Return the (X, Y) coordinate for the center point of the cell that contains the specified text.  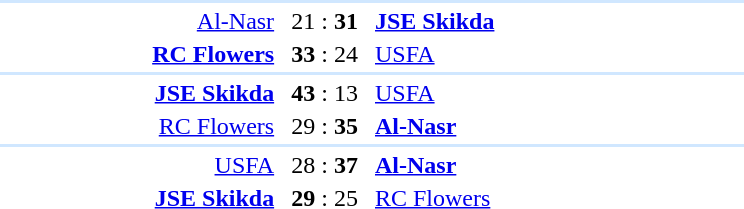
43 : 13 (325, 93)
33 : 24 (325, 54)
21 : 31 (325, 21)
29 : 35 (325, 126)
28 : 37 (325, 165)
